Search for the cell housing the specified text and yield its [X, Y] center coordinate. 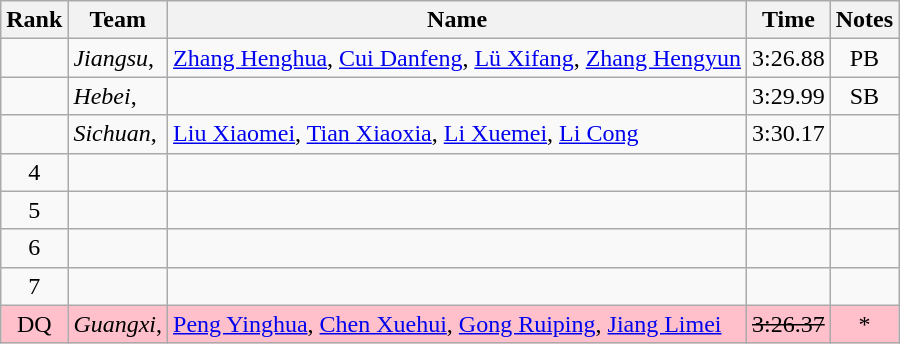
Rank [34, 20]
Time [789, 20]
6 [34, 248]
Name [458, 20]
Zhang Henghua, Cui Danfeng, Lü Xifang, Zhang Hengyun [458, 58]
DQ [34, 324]
Jiangsu, [118, 58]
3:26.37 [789, 324]
3:30.17 [789, 134]
* [864, 324]
Sichuan, [118, 134]
Liu Xiaomei, Tian Xiaoxia, Li Xuemei, Li Cong [458, 134]
Peng Yinghua, Chen Xuehui, Gong Ruiping, Jiang Limei [458, 324]
3:26.88 [789, 58]
5 [34, 210]
4 [34, 172]
3:29.99 [789, 96]
Hebei, [118, 96]
Notes [864, 20]
7 [34, 286]
PB [864, 58]
Team [118, 20]
Guangxi, [118, 324]
SB [864, 96]
